Search for the cell housing the specified text and yield its [X, Y] center coordinate. 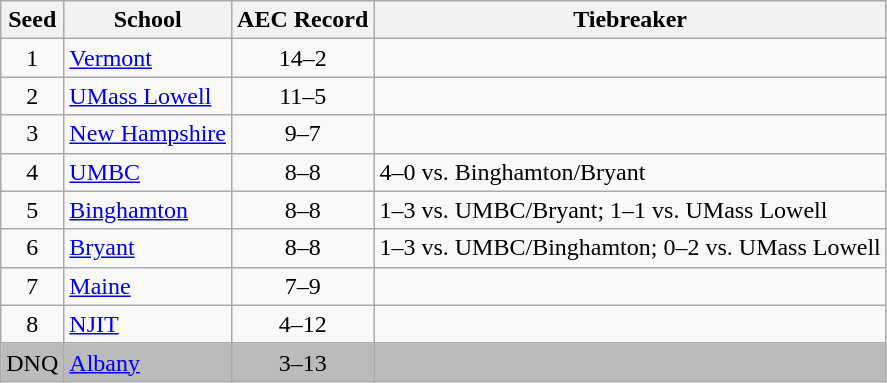
11–5 [303, 96]
14–2 [303, 58]
4–12 [303, 324]
4–0 vs. Binghamton/Bryant [630, 172]
1–3 vs. UMBC/Binghamton; 0–2 vs. UMass Lowell [630, 248]
1 [32, 58]
8 [32, 324]
Tiebreaker [630, 20]
Seed [32, 20]
Binghamton [148, 210]
1–3 vs. UMBC/Bryant; 1–1 vs. UMass Lowell [630, 210]
UMass Lowell [148, 96]
6 [32, 248]
NJIT [148, 324]
7 [32, 286]
3–13 [303, 362]
Maine [148, 286]
3 [32, 134]
5 [32, 210]
AEC Record [303, 20]
7–9 [303, 286]
DNQ [32, 362]
9–7 [303, 134]
4 [32, 172]
Bryant [148, 248]
School [148, 20]
Vermont [148, 58]
UMBC [148, 172]
2 [32, 96]
New Hampshire [148, 134]
Albany [148, 362]
